Search for the cell housing the specified text and yield its [x, y] center coordinate. 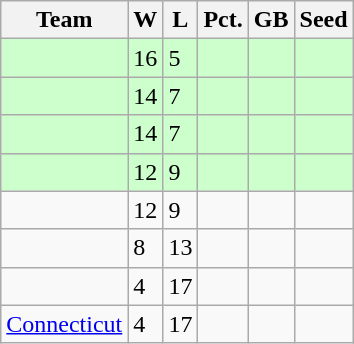
13 [180, 248]
L [180, 20]
Team [64, 20]
Connecticut [64, 324]
Seed [324, 20]
5 [180, 58]
W [146, 20]
GB [271, 20]
16 [146, 58]
Pct. [223, 20]
8 [146, 248]
